Find where the given text appears and provide that cell's center as [X, Y] coordinate. 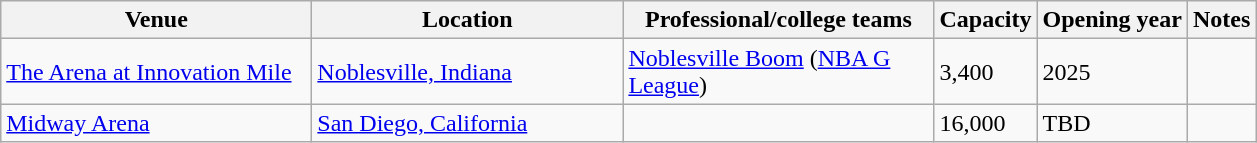
Venue [156, 20]
2025 [1112, 72]
Notes [1221, 20]
Opening year [1112, 20]
Location [468, 20]
San Diego, California [468, 123]
TBD [1112, 123]
3,400 [986, 72]
The Arena at Innovation Mile [156, 72]
Capacity [986, 20]
Noblesville Boom (NBA G League) [778, 72]
16,000 [986, 123]
Midway Arena [156, 123]
Professional/college teams [778, 20]
Noblesville, Indiana [468, 72]
